Scan for the cell matching the given text and deliver its (X, Y) coordinate at center. 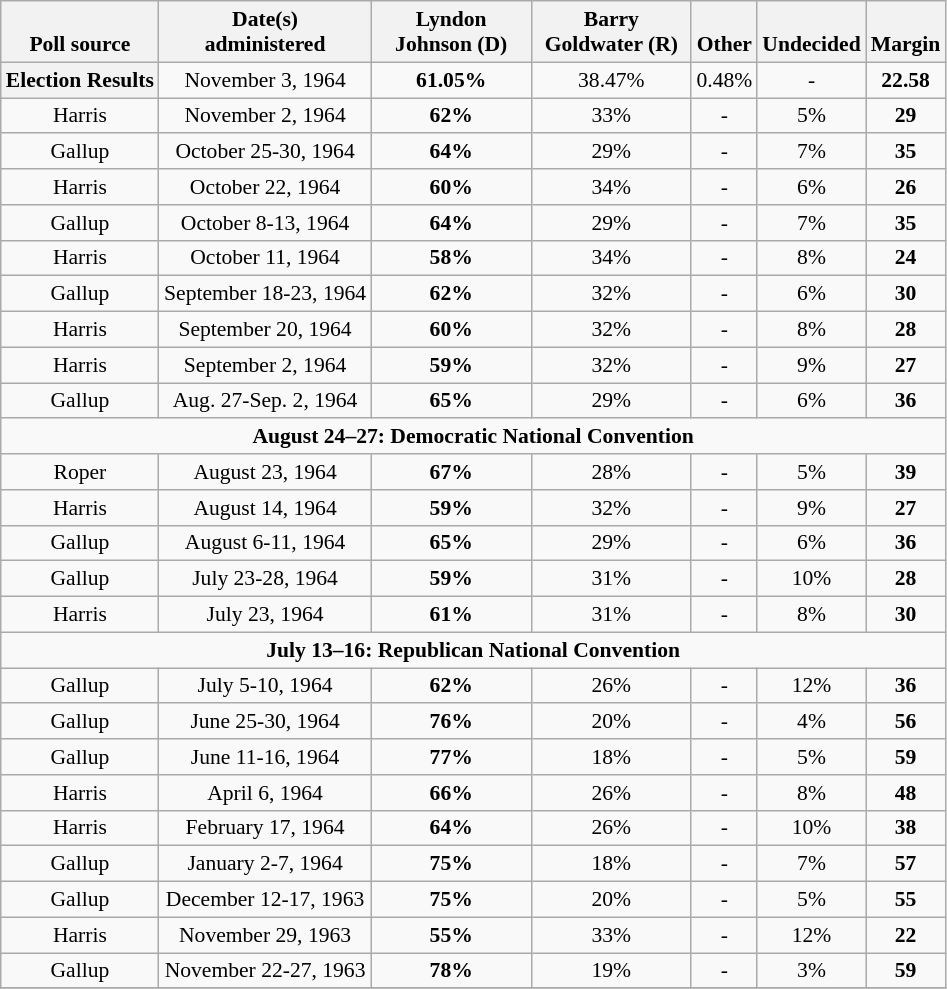
19% (611, 971)
June 11-16, 1964 (265, 757)
November 29, 1963 (265, 935)
Date(s)administered (265, 32)
September 2, 1964 (265, 365)
61% (451, 615)
November 22-27, 1963 (265, 971)
55% (451, 935)
LyndonJohnson (D) (451, 32)
0.48% (724, 80)
48 (906, 793)
July 5-10, 1964 (265, 686)
78% (451, 971)
29 (906, 116)
58% (451, 258)
August 14, 1964 (265, 508)
3% (811, 971)
January 2-7, 1964 (265, 864)
Margin (906, 32)
BarryGoldwater (R) (611, 32)
26 (906, 187)
August 23, 1964 (265, 472)
67% (451, 472)
28% (611, 472)
Election Results (80, 80)
56 (906, 722)
February 17, 1964 (265, 828)
61.05% (451, 80)
September 18-23, 1964 (265, 294)
76% (451, 722)
4% (811, 722)
August 6-11, 1964 (265, 543)
August 24–27: Democratic National Convention (474, 437)
Other (724, 32)
24 (906, 258)
November 3, 1964 (265, 80)
September 20, 1964 (265, 330)
October 8-13, 1964 (265, 223)
October 25-30, 1964 (265, 152)
57 (906, 864)
38 (906, 828)
July 23, 1964 (265, 615)
July 23-28, 1964 (265, 579)
November 2, 1964 (265, 116)
22 (906, 935)
April 6, 1964 (265, 793)
66% (451, 793)
October 11, 1964 (265, 258)
38.47% (611, 80)
October 22, 1964 (265, 187)
22.58 (906, 80)
55 (906, 900)
July 13–16: Republican National Convention (474, 650)
77% (451, 757)
Aug. 27-Sep. 2, 1964 (265, 401)
June 25-30, 1964 (265, 722)
Roper (80, 472)
39 (906, 472)
Poll source (80, 32)
December 12-17, 1963 (265, 900)
Undecided (811, 32)
